For the text-containing cell, return its midpoint in [X, Y] coordinate format. 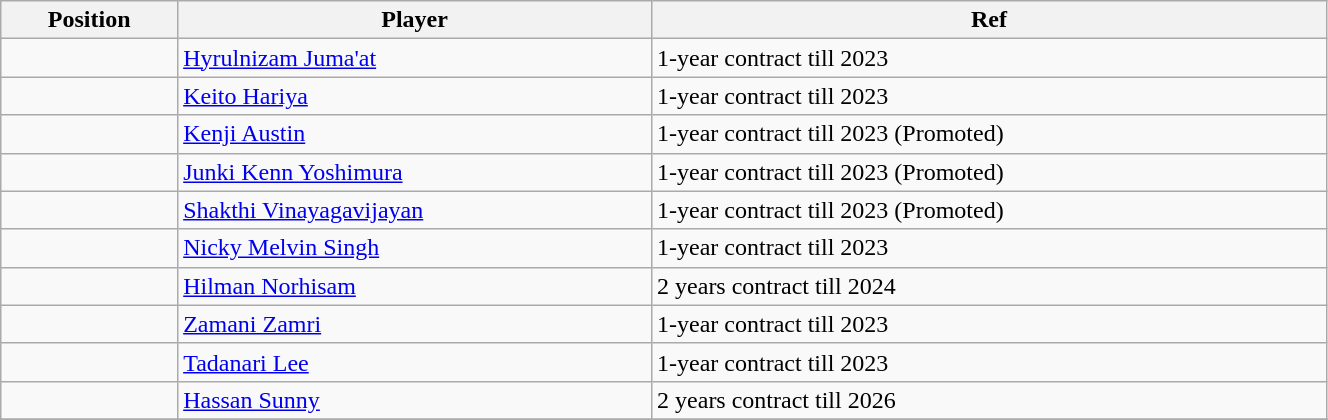
Nicky Melvin Singh [415, 248]
Hyrulnizam Juma'at [415, 58]
Position [90, 20]
Hilman Norhisam [415, 286]
Ref [990, 20]
Hassan Sunny [415, 400]
Player [415, 20]
Kenji Austin [415, 134]
Junki Kenn Yoshimura [415, 172]
Tadanari Lee [415, 362]
2 years contract till 2026 [990, 400]
Shakthi Vinayagavijayan [415, 210]
2 years contract till 2024 [990, 286]
Keito Hariya [415, 96]
Zamani Zamri [415, 324]
